Provide the (X, Y) coordinate of the cell's center where the given text is located.  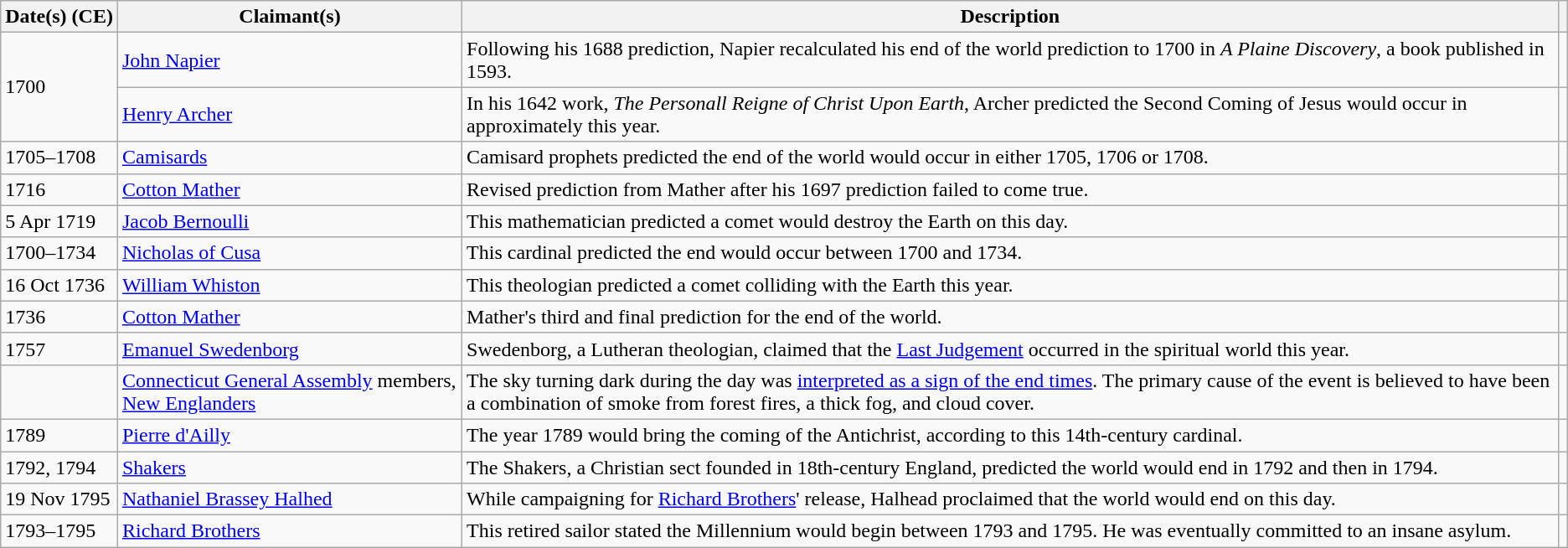
Revised prediction from Mather after his 1697 prediction failed to come true. (1010, 189)
Shakers (290, 467)
While campaigning for Richard Brothers' release, Halhead proclaimed that the world would end on this day. (1010, 499)
This mathematician predicted a comet would destroy the Earth on this day. (1010, 221)
Swedenborg, a Lutheran theologian, claimed that the Last Judgement occurred in the spiritual world this year. (1010, 349)
This cardinal predicted the end would occur between 1700 and 1734. (1010, 253)
Following his 1688 prediction, Napier recalculated his end of the world prediction to 1700 in A Plaine Discovery, a book published in 1593. (1010, 60)
1789 (59, 435)
In his 1642 work, The Personall Reigne of Christ Upon Earth, Archer predicted the Second Coming of Jesus would occur in approximately this year. (1010, 114)
This theologian predicted a comet colliding with the Earth this year. (1010, 285)
Nathaniel Brassey Halhed (290, 499)
Richard Brothers (290, 531)
Claimant(s) (290, 17)
Connecticut General Assembly members, New Englanders (290, 392)
The year 1789 would bring the coming of the Antichrist, according to this 14th-century cardinal. (1010, 435)
This retired sailor stated the Millennium would begin between 1793 and 1795. He was eventually committed to an insane asylum. (1010, 531)
The Shakers, a Christian sect founded in 18th-century England, predicted the world would end in 1792 and then in 1794. (1010, 467)
1757 (59, 349)
16 Oct 1736 (59, 285)
1700 (59, 87)
Description (1010, 17)
Mather's third and final prediction for the end of the world. (1010, 317)
Pierre d'Ailly (290, 435)
Emanuel Swedenborg (290, 349)
5 Apr 1719 (59, 221)
John Napier (290, 60)
Nicholas of Cusa (290, 253)
Date(s) (CE) (59, 17)
Camisards (290, 158)
William Whiston (290, 285)
1700–1734 (59, 253)
19 Nov 1795 (59, 499)
1716 (59, 189)
1705–1708 (59, 158)
1793–1795 (59, 531)
Camisard prophets predicted the end of the world would occur in either 1705, 1706 or 1708. (1010, 158)
Henry Archer (290, 114)
1792, 1794 (59, 467)
1736 (59, 317)
Jacob Bernoulli (290, 221)
